For the text-containing cell, return its midpoint in [x, y] coordinate format. 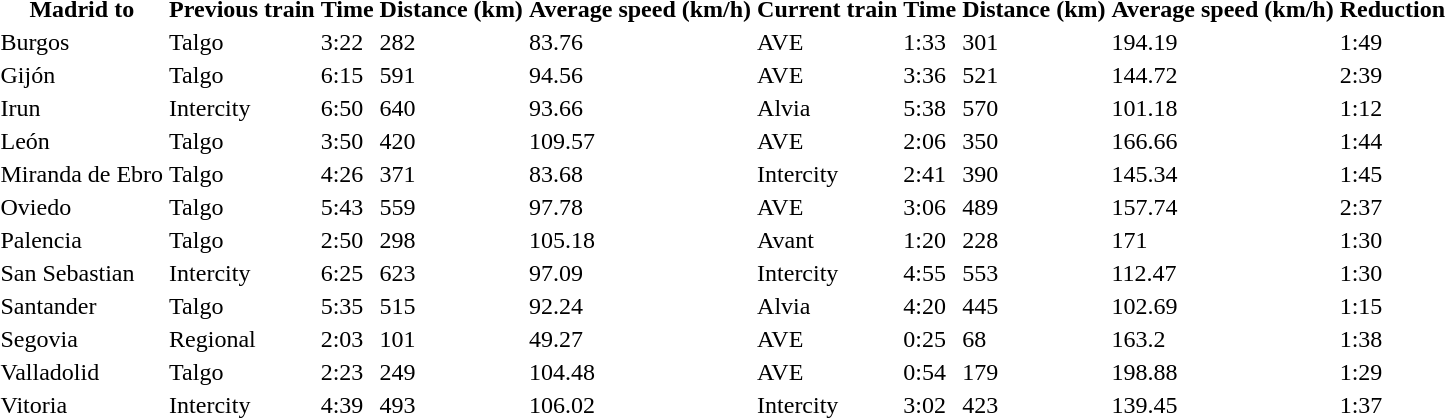
570 [1034, 108]
3:50 [347, 141]
6:15 [347, 75]
390 [1034, 174]
101.18 [1222, 108]
109.57 [640, 141]
301 [1034, 42]
179 [1034, 372]
282 [451, 42]
591 [451, 75]
Avant [828, 240]
102.69 [1222, 306]
0:25 [930, 339]
228 [1034, 240]
350 [1034, 141]
198.88 [1222, 372]
171 [1222, 240]
0:54 [930, 372]
68 [1034, 339]
489 [1034, 207]
4:20 [930, 306]
445 [1034, 306]
92.24 [640, 306]
4:55 [930, 273]
3:22 [347, 42]
145.34 [1222, 174]
93.66 [640, 108]
6:50 [347, 108]
166.66 [1222, 141]
371 [451, 174]
553 [1034, 273]
157.74 [1222, 207]
420 [451, 141]
144.72 [1222, 75]
5:35 [347, 306]
5:43 [347, 207]
97.09 [640, 273]
5:38 [930, 108]
640 [451, 108]
4:26 [347, 174]
2:03 [347, 339]
298 [451, 240]
623 [451, 273]
194.19 [1222, 42]
6:25 [347, 273]
1:20 [930, 240]
2:06 [930, 141]
105.18 [640, 240]
94.56 [640, 75]
2:23 [347, 372]
521 [1034, 75]
83.68 [640, 174]
249 [451, 372]
101 [451, 339]
83.76 [640, 42]
2:41 [930, 174]
3:36 [930, 75]
112.47 [1222, 273]
559 [451, 207]
2:50 [347, 240]
3:06 [930, 207]
Regional [242, 339]
163.2 [1222, 339]
49.27 [640, 339]
1:33 [930, 42]
104.48 [640, 372]
97.78 [640, 207]
515 [451, 306]
